Scan for the cell matching the given text and deliver its [x, y] coordinate at center. 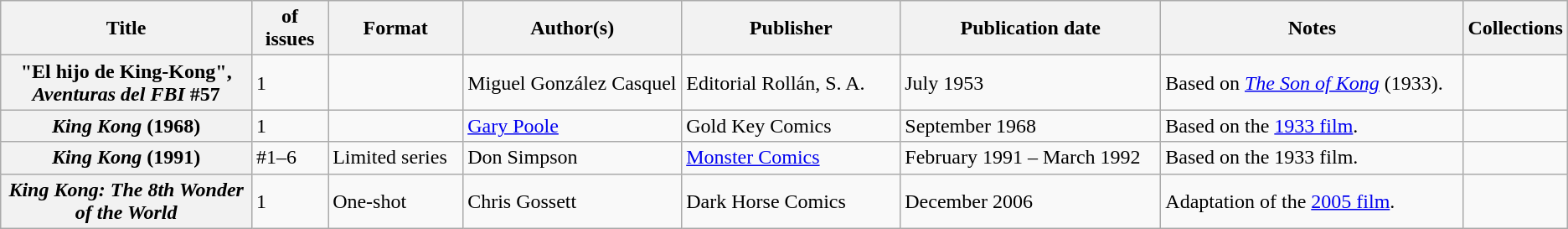
Adaptation of the 2005 film. [1312, 201]
One-shot [395, 201]
Publisher [791, 29]
Dark Horse Comics [791, 201]
December 2006 [1030, 201]
King Kong (1968) [126, 126]
Notes [1312, 29]
King Kong: The 8th Wonder of the World [126, 201]
Collections [1515, 29]
Monster Comics [791, 158]
Don Simpson [573, 158]
Chris Gossett [573, 201]
Format [395, 29]
February 1991 – March 1992 [1030, 158]
Author(s) [573, 29]
Limited series [395, 158]
King Kong (1991) [126, 158]
Title [126, 29]
#1–6 [290, 158]
Gary Poole [573, 126]
September 1968 [1030, 126]
Editorial Rollán, S. A. [791, 82]
Gold Key Comics [791, 126]
"El hijo de King-Kong", Aventuras del FBI #57 [126, 82]
of issues [290, 29]
Publication date [1030, 29]
Based on The Son of Kong (1933). [1312, 82]
July 1953 [1030, 82]
Miguel González Casquel [573, 82]
